Provide the (x, y) coordinate of the cell's center where the given text is located.  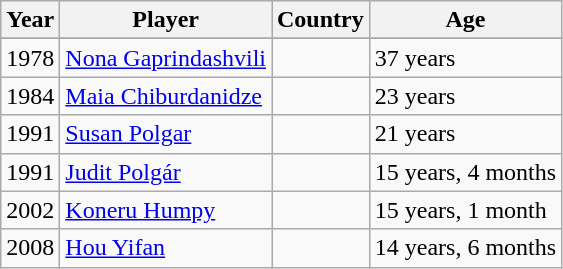
1978 (30, 58)
Hou Yifan (166, 248)
Judit Polgár (166, 172)
Year (30, 20)
Susan Polgar (166, 134)
Player (166, 20)
Maia Chiburdanidze (166, 96)
1984 (30, 96)
15 years, 1 month (465, 210)
Koneru Humpy (166, 210)
Age (465, 20)
21 years (465, 134)
2002 (30, 210)
23 years (465, 96)
2008 (30, 248)
Country (321, 20)
Nona Gaprindashvili (166, 58)
37 years (465, 58)
15 years, 4 months (465, 172)
14 years, 6 months (465, 248)
